Find where the given text appears and provide that cell's center as (X, Y) coordinate. 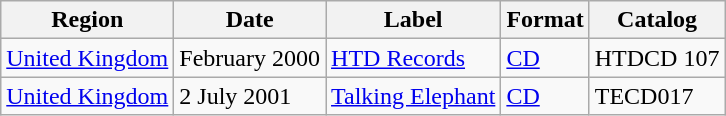
TECD017 (657, 96)
Format (545, 20)
February 2000 (250, 58)
Region (88, 20)
Catalog (657, 20)
HTDCD 107 (657, 58)
2 July 2001 (250, 96)
HTD Records (414, 58)
Label (414, 20)
Date (250, 20)
Talking Elephant (414, 96)
